Scan for the cell matching the given text and deliver its [X, Y] coordinate at center. 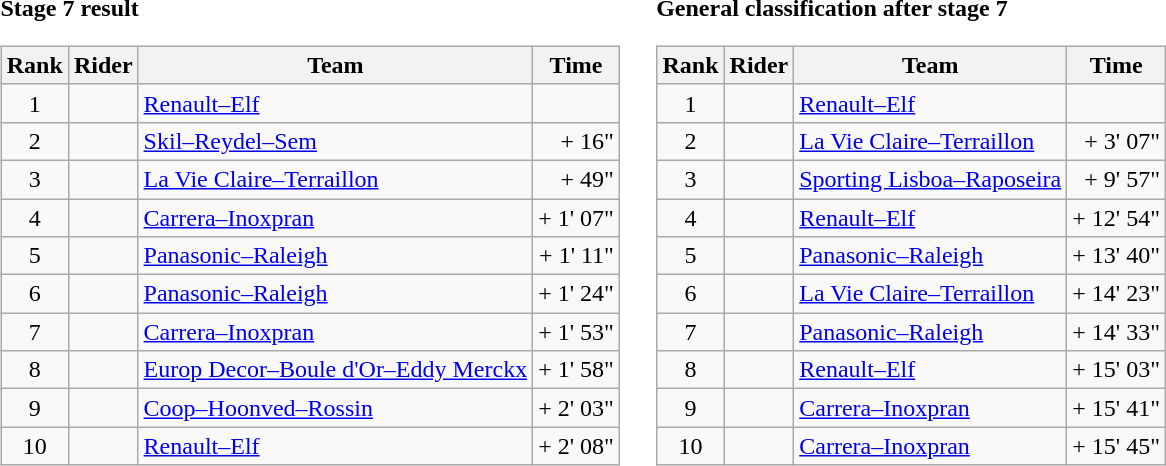
+ 15' 03" [1116, 370]
+ 1' 11" [576, 256]
+ 1' 58" [576, 370]
+ 16" [576, 141]
+ 9' 57" [1116, 179]
+ 2' 03" [576, 408]
Sporting Lisboa–Raposeira [930, 179]
Europ Decor–Boule d'Or–Eddy Merckx [336, 370]
+ 14' 33" [1116, 332]
+ 15' 41" [1116, 408]
+ 3' 07" [1116, 141]
+ 13' 40" [1116, 256]
+ 14' 23" [1116, 294]
+ 1' 53" [576, 332]
+ 15' 45" [1116, 446]
Coop–Hoonved–Rossin [336, 408]
+ 1' 07" [576, 217]
Skil–Reydel–Sem [336, 141]
+ 2' 08" [576, 446]
+ 49" [576, 179]
+ 1' 24" [576, 294]
+ 12' 54" [1116, 217]
